Scan for the cell matching the given text and deliver its (X, Y) coordinate at center. 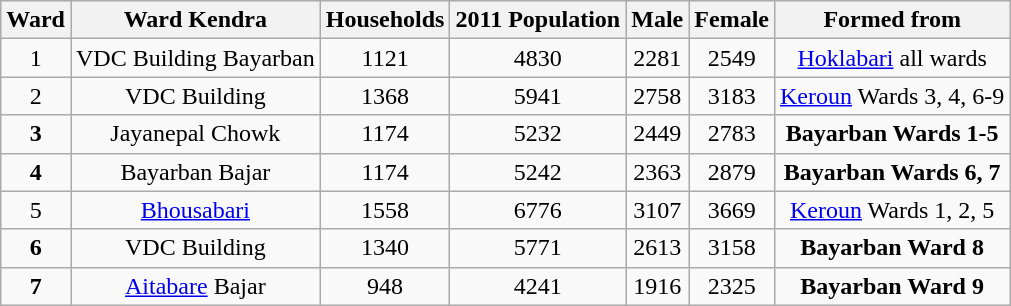
1121 (385, 58)
1368 (385, 96)
5 (36, 210)
3107 (658, 210)
4830 (538, 58)
Keroun Wards 1, 2, 5 (892, 210)
Male (658, 20)
2281 (658, 58)
5771 (538, 248)
3183 (732, 96)
1 (36, 58)
Households (385, 20)
5941 (538, 96)
4 (36, 172)
VDC Building Bayarban (195, 58)
4241 (538, 286)
Bhousabari (195, 210)
3158 (732, 248)
2363 (658, 172)
Bayarban Ward 9 (892, 286)
Aitabare Bajar (195, 286)
3 (36, 134)
Ward (36, 20)
Jayanepal Chowk (195, 134)
2613 (658, 248)
Formed from (892, 20)
Keroun Wards 3, 4, 6-9 (892, 96)
6776 (538, 210)
Female (732, 20)
1916 (658, 286)
5242 (538, 172)
2449 (658, 134)
2879 (732, 172)
1340 (385, 248)
2758 (658, 96)
Bayarban Wards 1-5 (892, 134)
2325 (732, 286)
5232 (538, 134)
Ward Kendra (195, 20)
Bayarban Wards 6, 7 (892, 172)
2549 (732, 58)
6 (36, 248)
3669 (732, 210)
7 (36, 286)
Bayarban Ward 8 (892, 248)
1558 (385, 210)
2011 Population (538, 20)
2783 (732, 134)
948 (385, 286)
Hoklabari all wards (892, 58)
Bayarban Bajar (195, 172)
2 (36, 96)
